Find where the given text appears and provide that cell's center as (X, Y) coordinate. 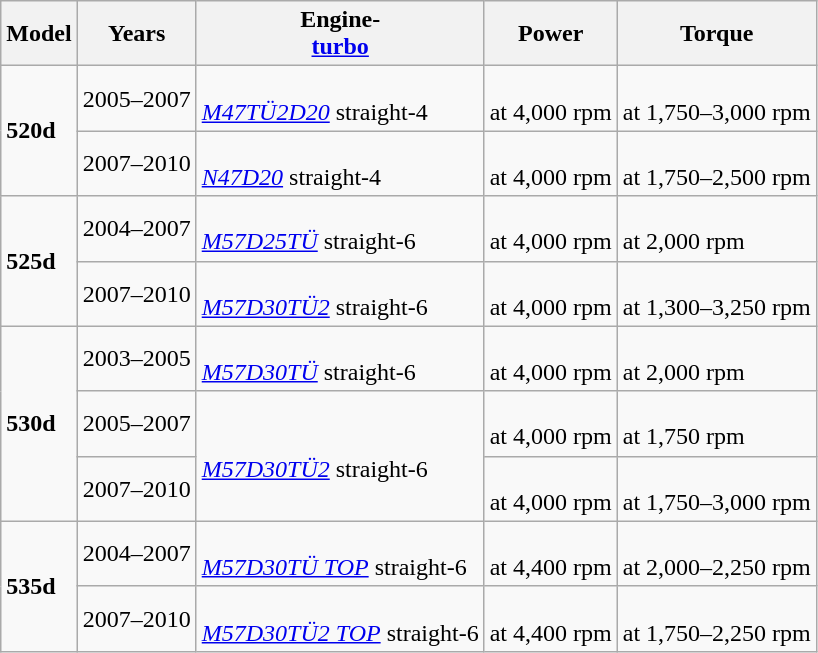
520d (39, 131)
Years (136, 34)
Power (550, 34)
535d (39, 586)
M47TÜ2D20 straight-4 (340, 98)
at 1,750–2,250 rpm (716, 618)
at 1,750 rpm (716, 424)
M57D30TÜ TOP straight-6 (340, 554)
Torque (716, 34)
at 1,750–2,500 rpm (716, 164)
M57D30TÜ2 TOP straight-6 (340, 618)
2003–2005 (136, 358)
N47D20 straight-4 (340, 164)
Model (39, 34)
M57D30TÜ straight-6 (340, 358)
530d (39, 424)
M57D25TÜ straight-6 (340, 228)
Engine- turbo (340, 34)
at 2,000–2,250 rpm (716, 554)
at 1,300–3,250 rpm (716, 294)
525d (39, 261)
